Provide the [x, y] coordinate of the cell's center where the given text is located.  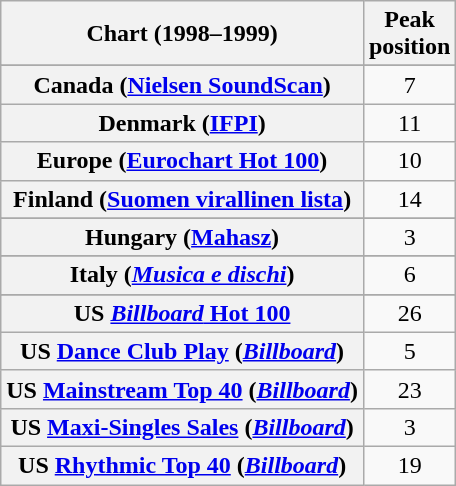
Hungary (Mahasz) [182, 237]
US Dance Club Play (Billboard) [182, 351]
US Billboard Hot 100 [182, 313]
Peakposition [409, 34]
Europe (Eurochart Hot 100) [182, 161]
Italy (Musica e dischi) [182, 275]
Denmark (IFPI) [182, 123]
19 [409, 465]
7 [409, 85]
10 [409, 161]
US Maxi-Singles Sales (Billboard) [182, 427]
23 [409, 389]
5 [409, 351]
US Rhythmic Top 40 (Billboard) [182, 465]
Canada (Nielsen SoundScan) [182, 85]
6 [409, 275]
11 [409, 123]
Finland (Suomen virallinen lista) [182, 199]
US Mainstream Top 40 (Billboard) [182, 389]
14 [409, 199]
26 [409, 313]
Chart (1998–1999) [182, 34]
